Return [x, y] of the center of cell containing provided text 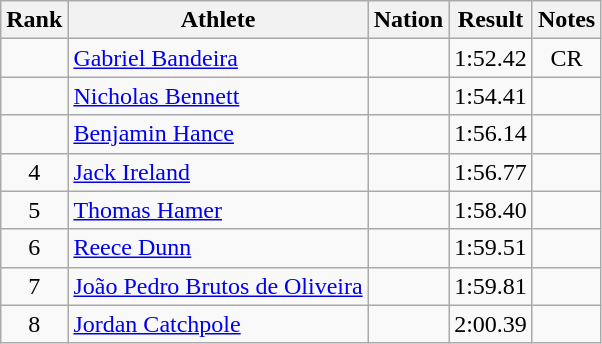
1:56.77 [491, 172]
5 [34, 210]
2:00.39 [491, 324]
6 [34, 248]
Gabriel Bandeira [218, 58]
Rank [34, 20]
Result [491, 20]
1:52.42 [491, 58]
Nation [408, 20]
1:59.81 [491, 286]
7 [34, 286]
Athlete [218, 20]
Jordan Catchpole [218, 324]
1:59.51 [491, 248]
Benjamin Hance [218, 134]
1:56.14 [491, 134]
4 [34, 172]
João Pedro Brutos de Oliveira [218, 286]
1:58.40 [491, 210]
CR [566, 58]
Notes [566, 20]
8 [34, 324]
Jack Ireland [218, 172]
1:54.41 [491, 96]
Thomas Hamer [218, 210]
Nicholas Bennett [218, 96]
Reece Dunn [218, 248]
